Pinpoint the cell where the given text exists, returning its [x, y] midpoint coordinate. 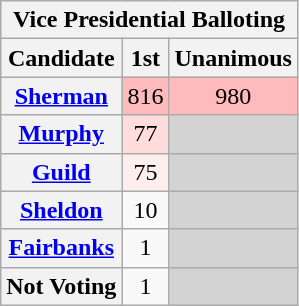
Fairbanks [62, 248]
980 [233, 96]
Candidate [62, 58]
Murphy [62, 134]
77 [146, 134]
Not Voting [62, 286]
Vice Presidential Balloting [150, 20]
10 [146, 210]
816 [146, 96]
75 [146, 172]
Guild [62, 172]
Sheldon [62, 210]
Unanimous [233, 58]
1st [146, 58]
Sherman [62, 96]
